Capture the cell that displays the provided text and extract its (X, Y) central coordinate. 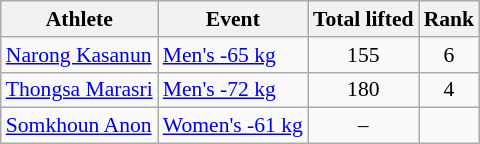
Total lifted (364, 19)
Event (233, 19)
6 (450, 55)
Athlete (80, 19)
4 (450, 90)
Men's -72 kg (233, 90)
155 (364, 55)
Narong Kasanun (80, 55)
Rank (450, 19)
Women's -61 kg (233, 126)
Thongsa Marasri (80, 90)
– (364, 126)
180 (364, 90)
Men's -65 kg (233, 55)
Somkhoun Anon (80, 126)
